Scan for the cell matching the given text and deliver its (x, y) coordinate at center. 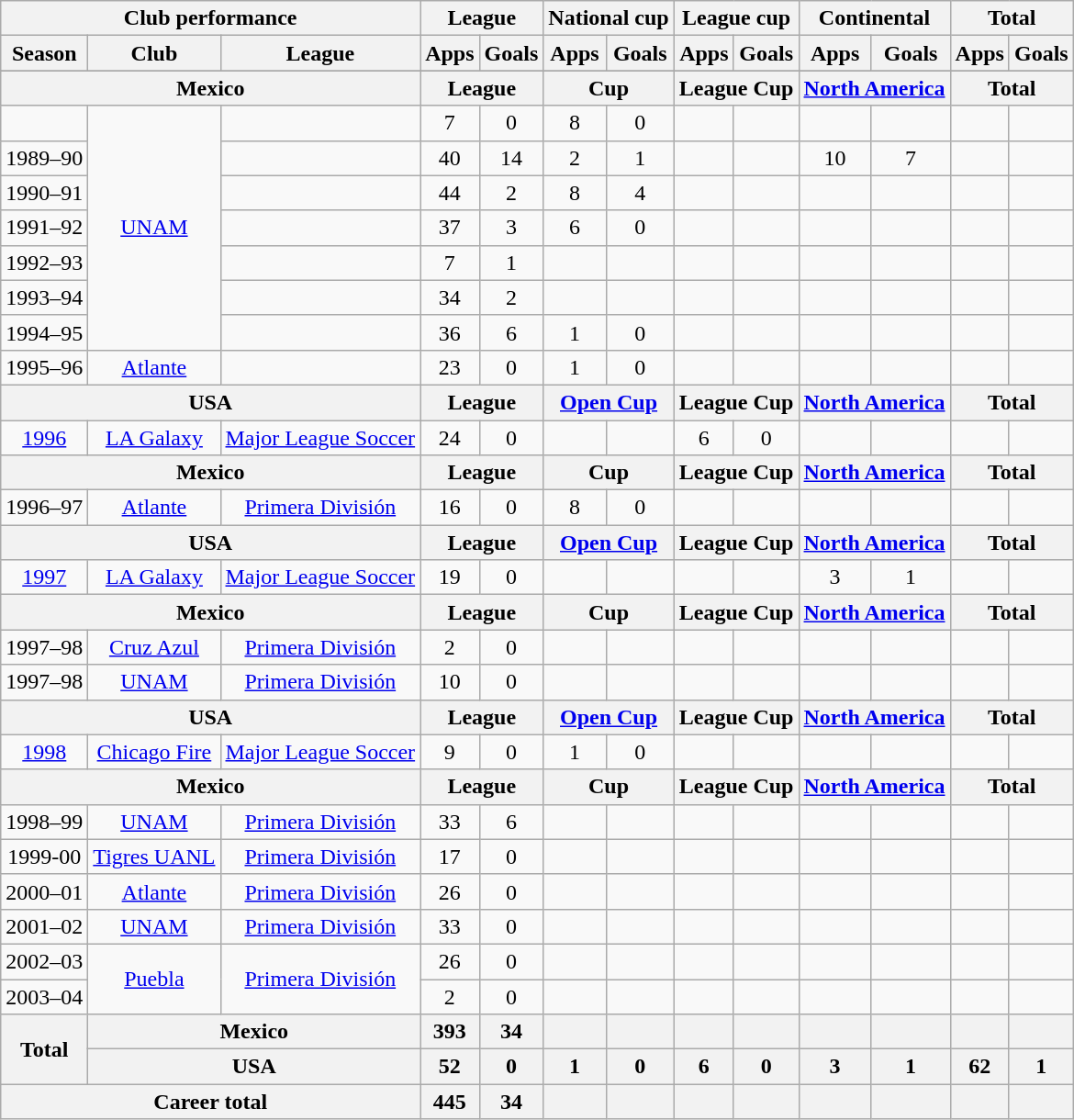
19 (450, 577)
1997 (44, 577)
393 (450, 1032)
44 (450, 193)
9 (450, 752)
2000–01 (44, 891)
1990–91 (44, 193)
1991–92 (44, 228)
1999-00 (44, 857)
445 (450, 1102)
1995–96 (44, 367)
Continental (874, 18)
16 (450, 508)
Club (154, 53)
1998–99 (44, 822)
Chicago Fire (154, 752)
2003–04 (44, 996)
1993–94 (44, 297)
Cruz Azul (154, 647)
36 (450, 332)
2002–03 (44, 961)
40 (450, 158)
1998 (44, 752)
1992–93 (44, 263)
37 (450, 228)
Club performance (211, 18)
Tigres UANL (154, 857)
National cup (609, 18)
1996–97 (44, 508)
Season (44, 53)
24 (450, 438)
62 (979, 1067)
23 (450, 367)
1989–90 (44, 158)
52 (450, 1067)
Puebla (154, 979)
1996 (44, 438)
14 (511, 158)
Career total (211, 1102)
1994–95 (44, 332)
4 (640, 193)
2001–02 (44, 926)
League cup (736, 18)
17 (450, 857)
